Search for the cell housing the specified text and yield its [x, y] center coordinate. 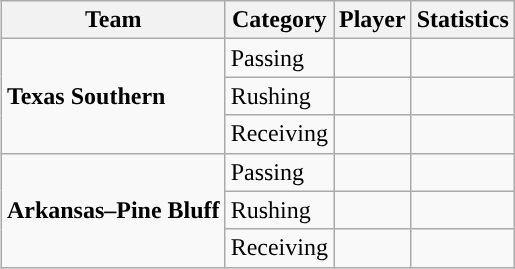
Player [373, 20]
Texas Southern [113, 96]
Statistics [462, 20]
Category [279, 20]
Team [113, 20]
Arkansas–Pine Bluff [113, 210]
